From the cell containing the given text, extract its center point as (X, Y) coordinate. 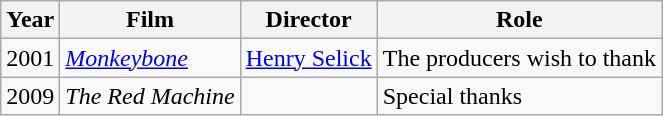
Director (308, 20)
The Red Machine (150, 96)
2009 (30, 96)
Year (30, 20)
Film (150, 20)
The producers wish to thank (519, 58)
Role (519, 20)
Henry Selick (308, 58)
Special thanks (519, 96)
Monkeybone (150, 58)
2001 (30, 58)
